Provide the [X, Y] coordinate of the cell's center where the given text is located.  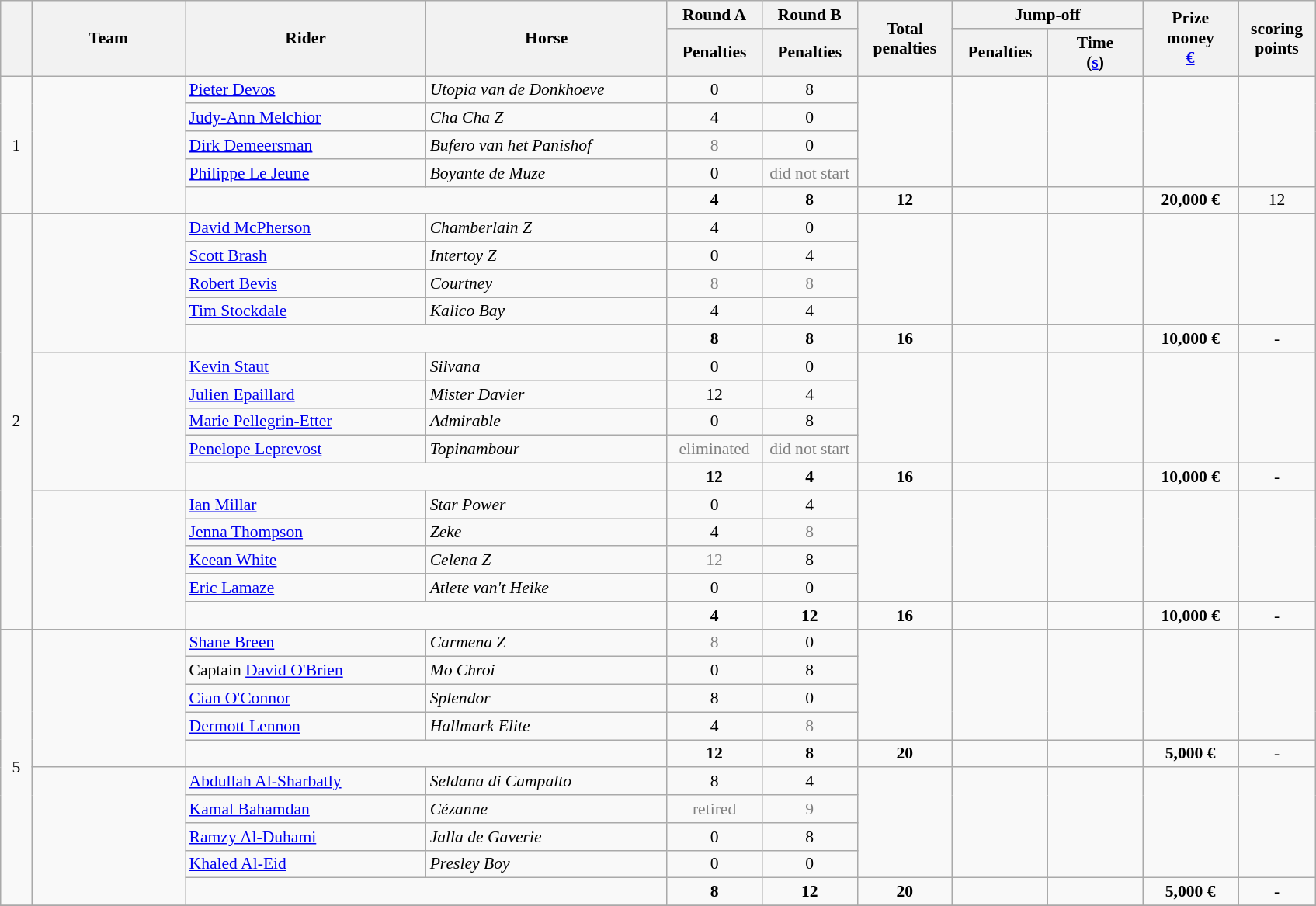
Eric Lamaze [305, 588]
David McPherson [305, 228]
Scott Brash [305, 256]
Zeke [547, 533]
Boyante de Muze [547, 173]
Round B [809, 15]
Seldana di Campalto [547, 782]
eliminated [714, 450]
Admirable [547, 422]
retired [714, 809]
Pieter Devos [305, 90]
Presley Boy [547, 864]
Time(s) [1095, 53]
Splendor [547, 699]
Horse [547, 39]
Silvana [547, 366]
Rider [305, 39]
Courtney [547, 283]
Tim Stockdale [305, 311]
Mo Chroi [547, 671]
Team [109, 39]
Jump-off [1048, 15]
1 [16, 145]
Robert Bevis [305, 283]
Judy-Ann Melchior [305, 118]
Jalla de Gaverie [547, 837]
Philippe Le Jeune [305, 173]
Round A [714, 15]
Khaled Al-Eid [305, 864]
Mister Davier [547, 394]
Cézanne [547, 809]
Atlete van't Heike [547, 588]
Star Power [547, 505]
Jenna Thompson [305, 533]
Kamal Bahamdan [305, 809]
Penelope Leprevost [305, 450]
scoringpoints [1276, 39]
Carmena Z [547, 643]
Prize money€ [1191, 39]
Utopia van de Donkhoeve [547, 90]
Kalico Bay [547, 311]
2 [16, 422]
Abdullah Al-Sharbatly [305, 782]
Bufero van het Panishof [547, 145]
Chamberlain Z [547, 228]
Captain David O'Brien [305, 671]
9 [809, 809]
Keean White [305, 561]
Ian Millar [305, 505]
Dermott Lennon [305, 726]
Ramzy Al-Duhami [305, 837]
5 [16, 767]
Julien Epaillard [305, 394]
Dirk Demeersman [305, 145]
Cha Cha Z [547, 118]
Cian O'Connor [305, 699]
Celena Z [547, 561]
Intertoy Z [547, 256]
Topinambour [547, 450]
Shane Breen [305, 643]
Hallmark Elite [547, 726]
Kevin Staut [305, 366]
Marie Pellegrin-Etter [305, 422]
Total penalties [905, 39]
20,000 € [1191, 200]
